For the text-containing cell, return its midpoint in (X, Y) coordinate format. 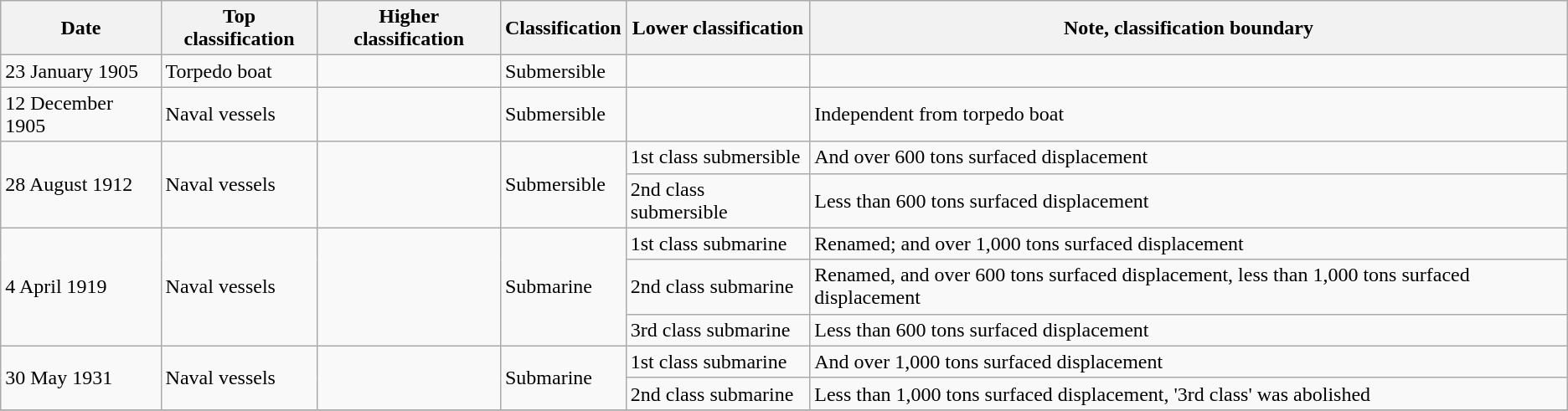
Torpedo boat (240, 71)
Higher classification (409, 28)
And over 1,000 tons surfaced displacement (1189, 362)
Note, classification boundary (1189, 28)
Independent from torpedo boat (1189, 114)
3rd class submarine (718, 330)
Top classification (240, 28)
Date (80, 28)
2nd class submersible (718, 201)
Lower classification (718, 28)
30 May 1931 (80, 378)
23 January 1905 (80, 71)
Renamed; and over 1,000 tons surfaced displacement (1189, 244)
12 December 1905 (80, 114)
4 April 1919 (80, 286)
1st class submersible (718, 157)
Less than 1,000 tons surfaced displacement, '3rd class' was abolished (1189, 393)
Renamed, and over 600 tons surfaced displacement, less than 1,000 tons surfaced displacement (1189, 286)
Classification (563, 28)
28 August 1912 (80, 184)
And over 600 tons surfaced displacement (1189, 157)
